For the text-containing cell, return its midpoint in [X, Y] coordinate format. 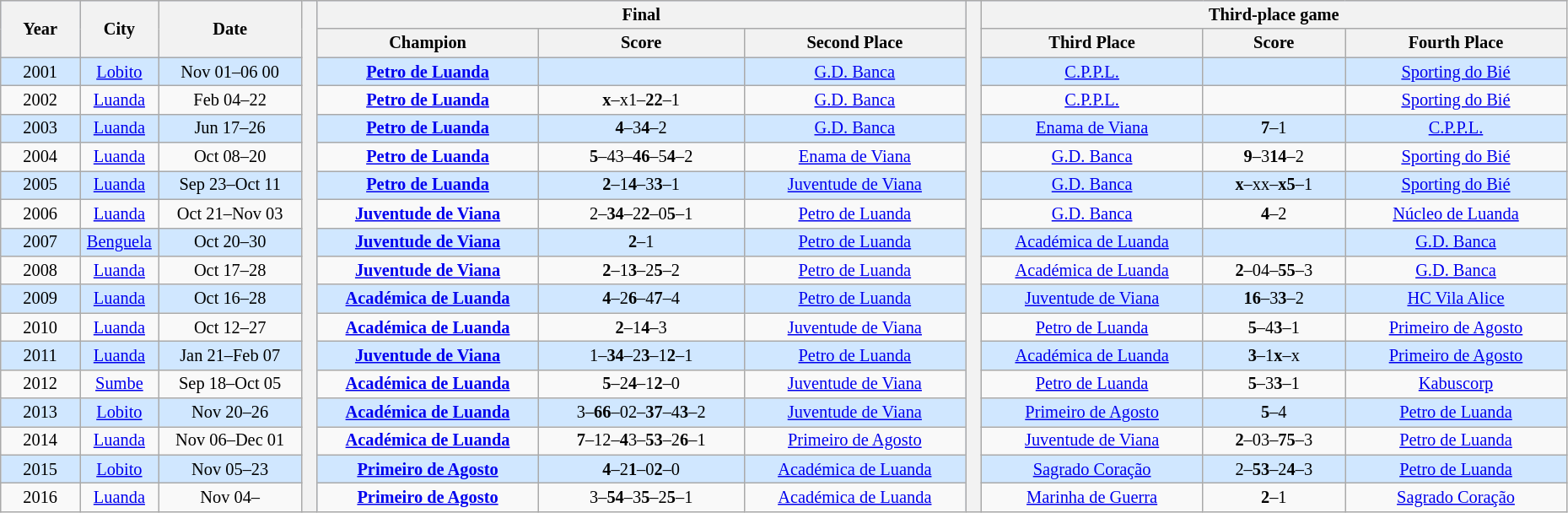
Jan 21–Feb 07 [229, 355]
Oct 17–28 [229, 270]
2–34–22–05–1 [641, 213]
Third-place game [1274, 14]
Fourth Place [1456, 43]
Third Place [1091, 43]
2015 [40, 469]
16–33–2 [1274, 299]
3–1x–x [1274, 355]
Sep 23–Oct 11 [229, 185]
2005 [40, 185]
Oct 08–20 [229, 157]
5–33–1 [1274, 384]
Nov 01–06 00 [229, 72]
Date [229, 29]
x–x1–22–1 [641, 100]
Marinha de Guerra [1091, 497]
4–34–2 [641, 128]
2004 [40, 157]
HC Vila Alice [1456, 299]
2–14–3 [641, 327]
2–04–55–3 [1274, 270]
4–2 [1274, 213]
2011 [40, 355]
7–1 [1274, 128]
Sumbe [119, 384]
Jun 17–26 [229, 128]
5–4 [1274, 413]
2014 [40, 440]
2–14–33–1 [641, 185]
2–13–25–2 [641, 270]
Year [40, 29]
Kabuscorp [1456, 384]
Benguela [119, 242]
5–43–46–54–2 [641, 157]
7–12–43–53–26–1 [641, 440]
Núcleo de Luanda [1456, 213]
Nov 06–Dec 01 [229, 440]
Nov 20–26 [229, 413]
Feb 04–22 [229, 100]
2008 [40, 270]
Sep 18–Oct 05 [229, 384]
3–54–35–25–1 [641, 497]
Nov 05–23 [229, 469]
2013 [40, 413]
2007 [40, 242]
2–53–24–3 [1274, 469]
Nov 04– [229, 497]
2006 [40, 213]
2001 [40, 72]
5–43–1 [1274, 327]
Champion [428, 43]
Oct 16–28 [229, 299]
2016 [40, 497]
2009 [40, 299]
Final [641, 14]
Oct 21–Nov 03 [229, 213]
2012 [40, 384]
2002 [40, 100]
4–21–02–0 [641, 469]
Second Place [855, 43]
1–34–23–12–1 [641, 355]
Oct 20–30 [229, 242]
2–03–75–3 [1274, 440]
x–xx–x5–1 [1274, 185]
4–26–47–4 [641, 299]
5–24–12–0 [641, 384]
9–314–2 [1274, 157]
3–66–02–37–43–2 [641, 413]
2010 [40, 327]
2003 [40, 128]
Oct 12–27 [229, 327]
City [119, 29]
